Return the [x, y] coordinate for the center point of the cell that contains the specified text.  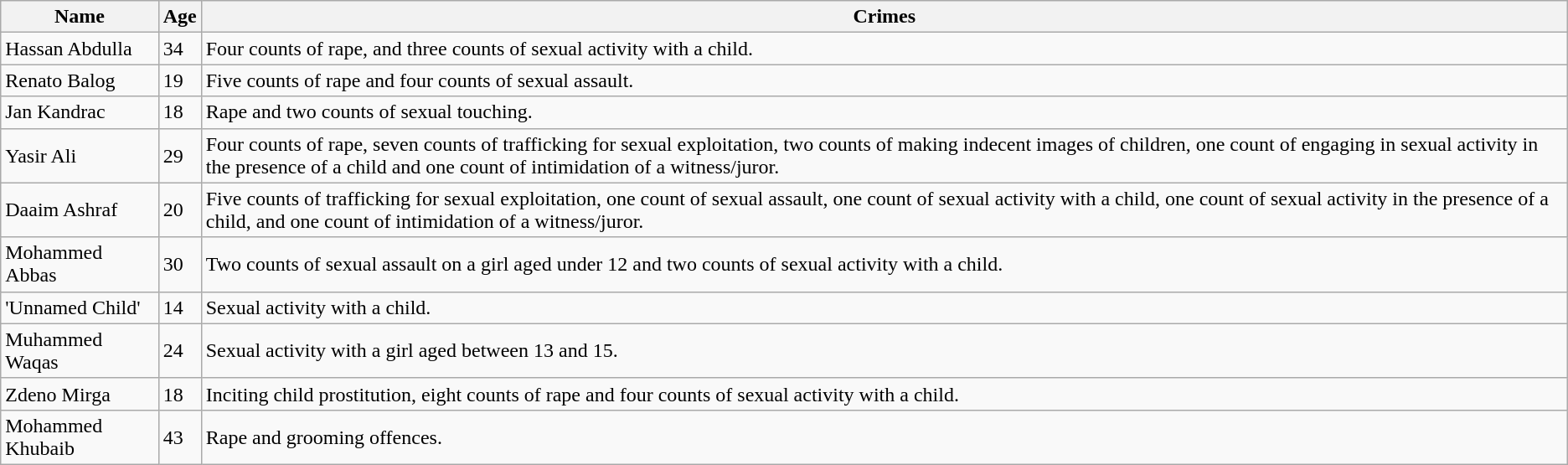
20 [179, 209]
Yasir Ali [80, 156]
24 [179, 350]
Hassan Abdulla [80, 49]
29 [179, 156]
Crimes [885, 17]
Four counts of rape, and three counts of sexual activity with a child. [885, 49]
Two counts of sexual assault on a girl aged under 12 and two counts of sexual activity with a child. [885, 265]
Jan Kandrac [80, 112]
Mohammed Abbas [80, 265]
'Unnamed Child' [80, 307]
Daaim Ashraf [80, 209]
Renato Balog [80, 80]
30 [179, 265]
Five counts of rape and four counts of sexual assault. [885, 80]
Sexual activity with a girl aged between 13 and 15. [885, 350]
Rape and two counts of sexual touching. [885, 112]
Inciting child prostitution, eight counts of rape and four counts of sexual activity with a child. [885, 394]
43 [179, 437]
34 [179, 49]
Mohammed Khubaib [80, 437]
Age [179, 17]
Sexual activity with a child. [885, 307]
Name [80, 17]
Muhammed Waqas [80, 350]
19 [179, 80]
Rape and grooming offences. [885, 437]
14 [179, 307]
Zdeno Mirga [80, 394]
